Determine the [x, y] coordinate at the center of the cell enclosing the given text.  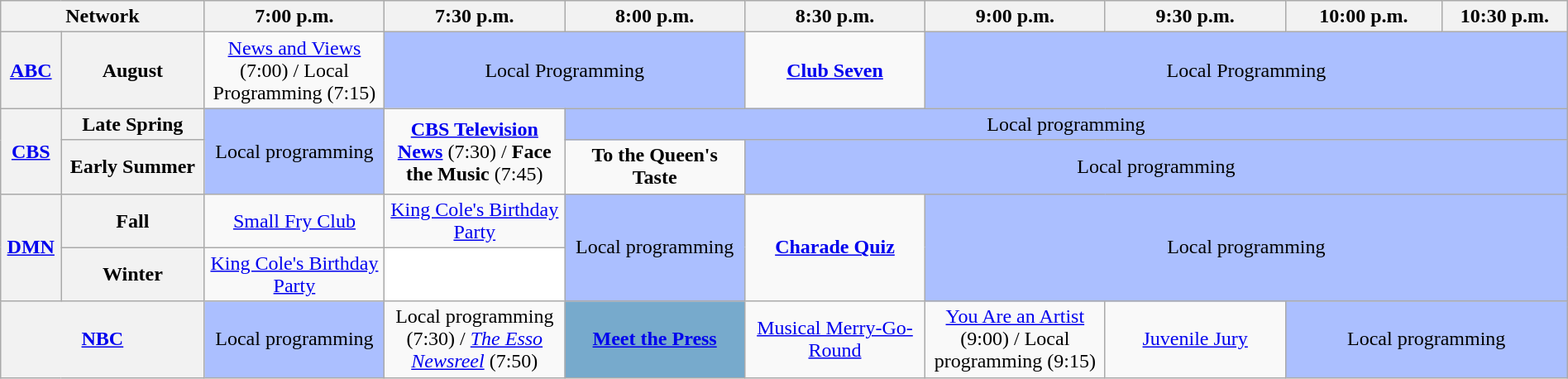
You Are an Artist (9:00) / Local programming (9:15) [1015, 339]
News and Views (7:00) / Local Programming (7:15) [294, 70]
7:00 p.m. [294, 17]
August [132, 70]
Meet the Press [655, 339]
DMN [31, 247]
Early Summer [132, 167]
10:30 p.m. [1505, 17]
ABC [31, 70]
10:00 p.m. [1363, 17]
9:00 p.m. [1015, 17]
Club Seven [835, 70]
To the Queen's Taste [655, 167]
Charade Quiz [835, 247]
9:30 p.m. [1195, 17]
Local programming (7:30) / The Esso Newsreel (7:50) [475, 339]
Musical Merry-Go-Round [835, 339]
8:00 p.m. [655, 17]
CBS Television News (7:30) / Face the Music (7:45) [475, 151]
8:30 p.m. [835, 17]
7:30 p.m. [475, 17]
Small Fry Club [294, 220]
Fall [132, 220]
Network [103, 17]
Juvenile Jury [1195, 339]
NBC [103, 339]
Late Spring [132, 124]
Winter [132, 275]
CBS [31, 151]
